Identify which cell holds the provided text, then report its [X, Y] central coordinate. 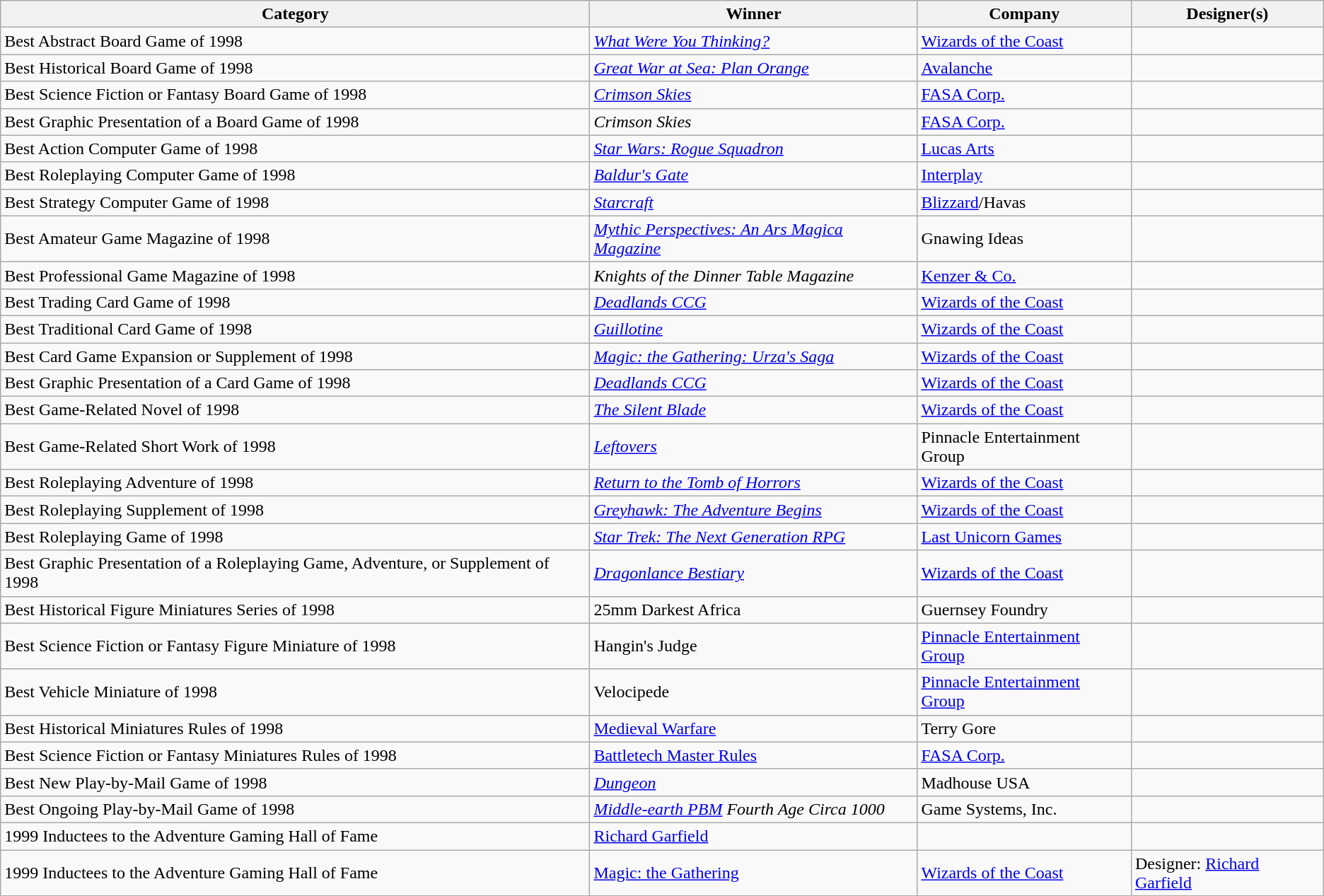
Leftovers [754, 447]
Best New Play-by-Mail Game of 1998 [296, 782]
Magic: the Gathering [754, 873]
Blizzard/Havas [1024, 202]
Guillotine [754, 329]
Best Game-Related Short Work of 1998 [296, 447]
Best Vehicle Miniature of 1998 [296, 692]
Best Graphic Presentation of a Roleplaying Game, Adventure, or Supplement of 1998 [296, 573]
Best Historical Figure Miniatures Series of 1998 [296, 610]
Best Trading Card Game of 1998 [296, 302]
Designer: Richard Garfield [1227, 873]
Dragonlance Bestiary [754, 573]
Category [296, 14]
Best Science Fiction or Fantasy Board Game of 1998 [296, 95]
Best Professional Game Magazine of 1998 [296, 275]
Best Roleplaying Computer Game of 1998 [296, 175]
Starcraft [754, 202]
Interplay [1024, 175]
Kenzer & Co. [1024, 275]
Medieval Warfare [754, 728]
Best Strategy Computer Game of 1998 [296, 202]
Richard Garfield [754, 836]
Baldur's Gate [754, 175]
Best Historical Board Game of 1998 [296, 68]
Velocipede [754, 692]
Best Traditional Card Game of 1998 [296, 329]
Best Historical Miniatures Rules of 1998 [296, 728]
Magic: the Gathering: Urza's Saga [754, 356]
Knights of the Dinner Table Magazine [754, 275]
Hangin's Judge [754, 646]
Best Science Fiction or Fantasy Figure Miniature of 1998 [296, 646]
Best Abstract Board Game of 1998 [296, 41]
Best Graphic Presentation of a Card Game of 1998 [296, 383]
Last Unicorn Games [1024, 537]
Star Wars: Rogue Squadron [754, 149]
Return to the Tomb of Horrors [754, 483]
Madhouse USA [1024, 782]
Middle-earth PBM Fourth Age Circa 1000 [754, 809]
Avalanche [1024, 68]
Dungeon [754, 782]
Gnawing Ideas [1024, 239]
Best Card Game Expansion or Supplement of 1998 [296, 356]
Best Game-Related Novel of 1998 [296, 410]
Best Action Computer Game of 1998 [296, 149]
Best Amateur Game Magazine of 1998 [296, 239]
Best Graphic Presentation of a Board Game of 1998 [296, 122]
Best Science Fiction or Fantasy Miniatures Rules of 1998 [296, 755]
Battletech Master Rules [754, 755]
Mythic Perspectives: An Ars Magica Magazine [754, 239]
Game Systems, Inc. [1024, 809]
Guernsey Foundry [1024, 610]
Best Roleplaying Game of 1998 [296, 537]
What Were You Thinking? [754, 41]
Best Roleplaying Supplement of 1998 [296, 510]
Winner [754, 14]
The Silent Blade [754, 410]
Star Trek: The Next Generation RPG [754, 537]
Designer(s) [1227, 14]
Lucas Arts [1024, 149]
Greyhawk: The Adventure Begins [754, 510]
25mm Darkest Africa [754, 610]
Company [1024, 14]
Great War at Sea: Plan Orange [754, 68]
Terry Gore [1024, 728]
Best Roleplaying Adventure of 1998 [296, 483]
Best Ongoing Play-by-Mail Game of 1998 [296, 809]
